Detect which cell encompasses the target text, then output its (x, y) center coordinate. 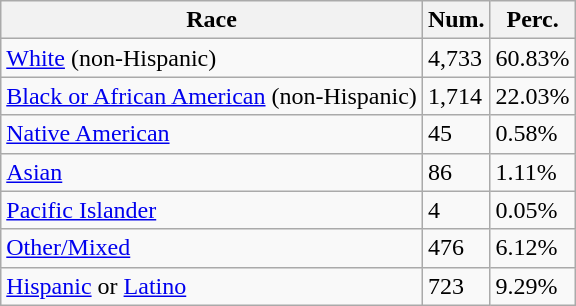
723 (456, 286)
Native American (212, 134)
4,733 (456, 58)
Perc. (532, 20)
Hispanic or Latino (212, 286)
Pacific Islander (212, 210)
9.29% (532, 286)
White (non-Hispanic) (212, 58)
1.11% (532, 172)
Black or African American (non-Hispanic) (212, 96)
45 (456, 134)
Num. (456, 20)
476 (456, 248)
Asian (212, 172)
Race (212, 20)
Other/Mixed (212, 248)
60.83% (532, 58)
4 (456, 210)
86 (456, 172)
1,714 (456, 96)
0.58% (532, 134)
6.12% (532, 248)
0.05% (532, 210)
22.03% (532, 96)
